Capture the cell that displays the provided text and extract its (x, y) central coordinate. 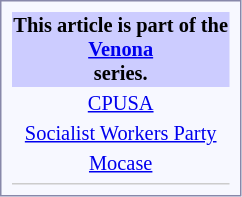
Socialist Workers Party (121, 134)
CPUSA (121, 104)
Mocase (121, 164)
This article is part of theVenonaseries. (121, 50)
